Identify which cell holds the provided text, then report its [X, Y] central coordinate. 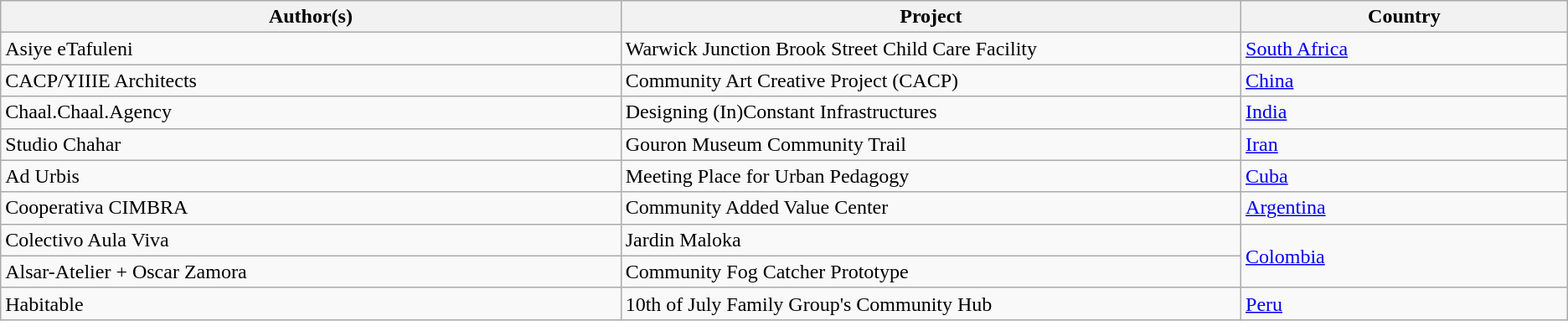
Peru [1405, 303]
Project [931, 17]
Author(s) [311, 17]
Community Art Creative Project (CACP) [931, 80]
Country [1405, 17]
Studio Chahar [311, 144]
South Africa [1405, 49]
India [1405, 112]
10th of July Family Group's Community Hub [931, 303]
Alsar-Atelier + Oscar Zamora [311, 272]
Community Fog Catcher Prototype [931, 272]
China [1405, 80]
Argentina [1405, 208]
Cooperativa CIMBRA [311, 208]
Iran [1405, 144]
Colectivo Aula Viva [311, 240]
Asiye eTafuleni [311, 49]
Warwick Junction Brook Street Child Care Facility [931, 49]
Ad Urbis [311, 176]
Habitable [311, 303]
Jardin Maloka [931, 240]
CACP/YIIIE Architects [311, 80]
Designing (In)Constant Infrastructures [931, 112]
Community Added Value Center [931, 208]
Colombia [1405, 256]
Chaal.Chaal.Agency [311, 112]
Meeting Place for Urban Pedagogy [931, 176]
Cuba [1405, 176]
Gouron Museum Community Trail [931, 144]
